Determine the (X, Y) coordinate at the center of the cell enclosing the given text.  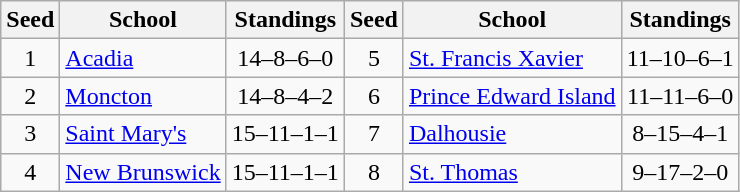
11–11–6–0 (680, 96)
Dalhousie (512, 134)
8–15–4–1 (680, 134)
St. Francis Xavier (512, 58)
Moncton (143, 96)
Saint Mary's (143, 134)
5 (374, 58)
Prince Edward Island (512, 96)
Acadia (143, 58)
4 (30, 172)
St. Thomas (512, 172)
New Brunswick (143, 172)
9–17–2–0 (680, 172)
2 (30, 96)
8 (374, 172)
1 (30, 58)
6 (374, 96)
14–8–6–0 (285, 58)
3 (30, 134)
7 (374, 134)
14–8–4–2 (285, 96)
11–10–6–1 (680, 58)
